Detect which cell encompasses the target text, then output its (x, y) center coordinate. 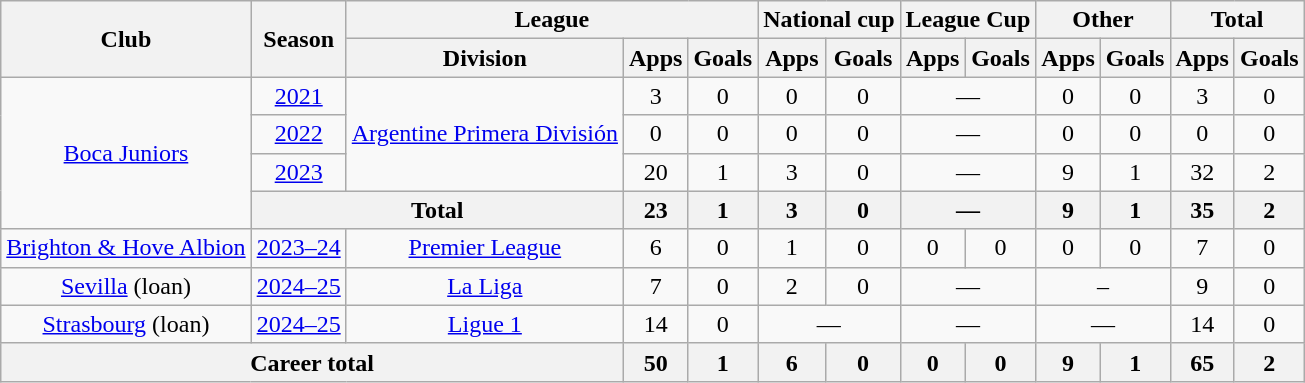
2021 (298, 96)
2022 (298, 134)
32 (1202, 172)
Boca Juniors (126, 153)
Ligue 1 (484, 324)
Division (484, 58)
La Liga (484, 286)
Other (1103, 20)
– (1103, 286)
Argentine Primera División (484, 134)
50 (655, 362)
Premier League (484, 248)
Career total (312, 362)
23 (655, 210)
2023 (298, 172)
65 (1202, 362)
Club (126, 39)
League Cup (968, 20)
Brighton & Hove Albion (126, 248)
Sevilla (loan) (126, 286)
20 (655, 172)
Season (298, 39)
League (552, 20)
National cup (829, 20)
35 (1202, 210)
2023–24 (298, 248)
Strasbourg (loan) (126, 324)
